Extract the [x, y] coordinate from the center of the cell holding the provided text.  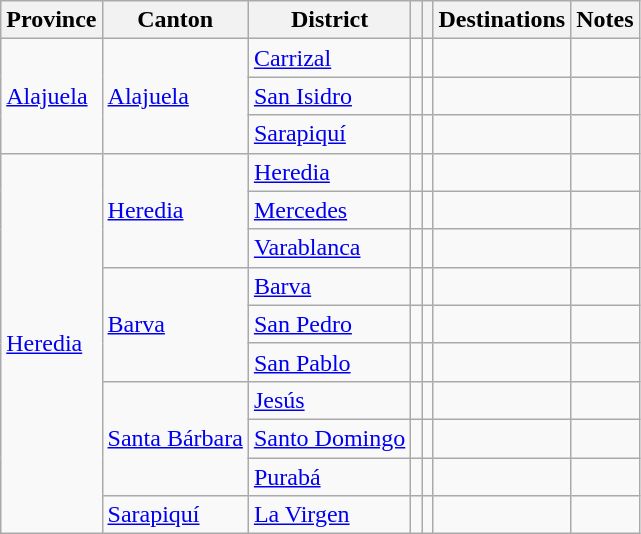
Santo Domingo [329, 438]
Jesús [329, 400]
Purabá [329, 477]
Mercedes [329, 210]
Santa Bárbara [175, 438]
San Isidro [329, 96]
Carrizal [329, 58]
Province [52, 20]
Notes [605, 20]
Destinations [502, 20]
Varablanca [329, 248]
San Pablo [329, 362]
San Pedro [329, 324]
District [329, 20]
La Virgen [329, 515]
Canton [175, 20]
